Identify which cell holds the provided text, then report its (X, Y) central coordinate. 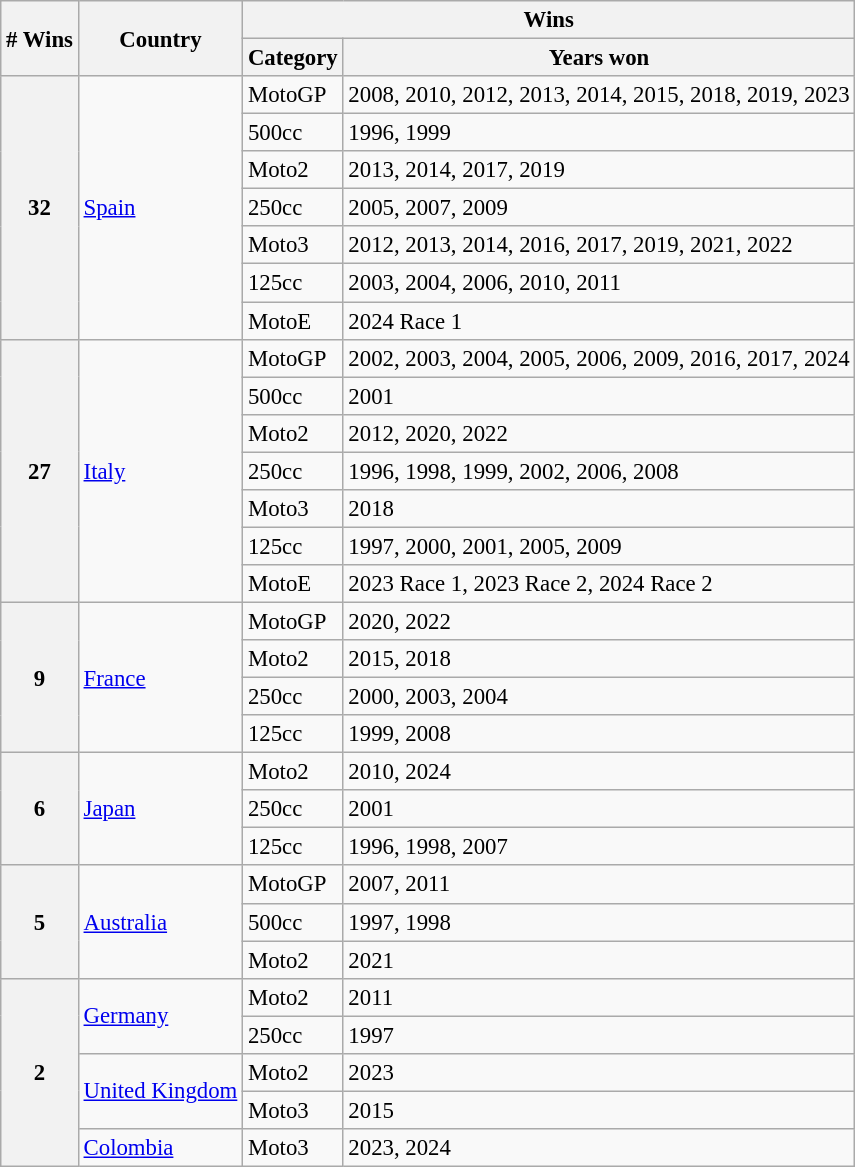
Australia (160, 922)
2015, 2018 (599, 659)
32 (40, 208)
6 (40, 810)
France (160, 677)
2 (40, 1072)
Italy (160, 470)
2020, 2022 (599, 621)
1997, 2000, 2001, 2005, 2009 (599, 546)
2003, 2004, 2006, 2010, 2011 (599, 283)
2012, 2020, 2022 (599, 433)
2005, 2007, 2009 (599, 208)
9 (40, 677)
1997 (599, 1035)
2015 (599, 1110)
2023 Race 1, 2023 Race 2, 2024 Race 2 (599, 584)
2021 (599, 960)
5 (40, 922)
2013, 2014, 2017, 2019 (599, 170)
2010, 2024 (599, 772)
2023 (599, 1073)
Colombia (160, 1148)
1996, 1999 (599, 133)
# Wins (40, 38)
2012, 2013, 2014, 2016, 2017, 2019, 2021, 2022 (599, 245)
2011 (599, 997)
1999, 2008 (599, 734)
2000, 2003, 2004 (599, 697)
2002, 2003, 2004, 2005, 2006, 2009, 2016, 2017, 2024 (599, 358)
2023, 2024 (599, 1148)
Country (160, 38)
1996, 1998, 2007 (599, 847)
United Kingdom (160, 1092)
Years won (599, 58)
2018 (599, 509)
Spain (160, 208)
2008, 2010, 2012, 2013, 2014, 2015, 2018, 2019, 2023 (599, 95)
27 (40, 470)
Germany (160, 1016)
2024 Race 1 (599, 321)
Wins (549, 20)
Japan (160, 810)
1996, 1998, 1999, 2002, 2006, 2008 (599, 471)
2007, 2011 (599, 885)
1997, 1998 (599, 922)
Category (293, 58)
